Return (x, y) of the center of cell containing provided text 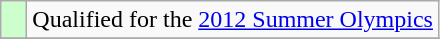
Qualified for the 2012 Summer Olympics (233, 20)
